Provide the [x, y] coordinate of the cell's center where the given text is located.  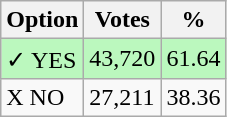
Option [42, 20]
27,211 [122, 97]
43,720 [122, 59]
X NO [42, 97]
38.36 [194, 97]
Votes [122, 20]
% [194, 20]
✓ YES [42, 59]
61.64 [194, 59]
